Identify which cell holds the provided text, then report its (x, y) central coordinate. 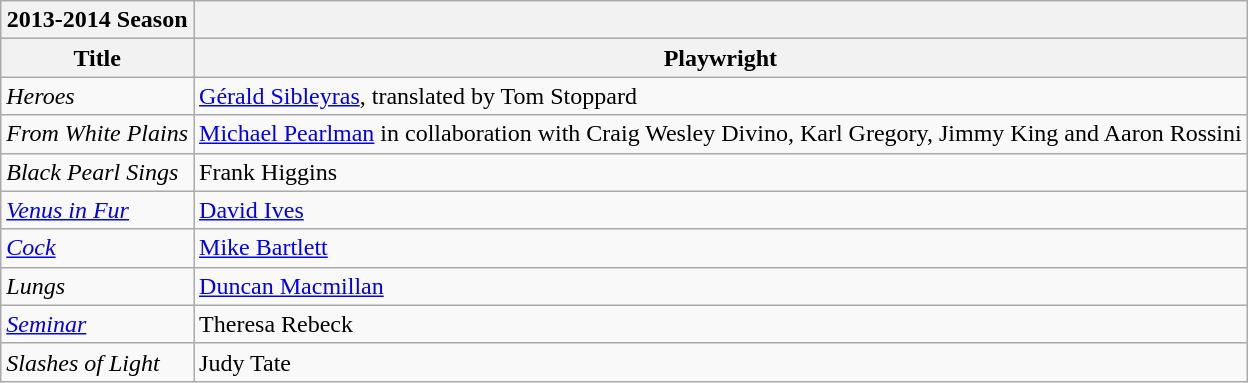
Heroes (98, 96)
Title (98, 58)
Michael Pearlman in collaboration with Craig Wesley Divino, Karl Gregory, Jimmy King and Aaron Rossini (721, 134)
Cock (98, 248)
Lungs (98, 286)
David Ives (721, 210)
Duncan Macmillan (721, 286)
2013-2014 Season (98, 20)
Theresa Rebeck (721, 324)
Mike Bartlett (721, 248)
From White Plains (98, 134)
Judy Tate (721, 362)
Frank Higgins (721, 172)
Gérald Sibleyras, translated by Tom Stoppard (721, 96)
Slashes of Light (98, 362)
Black Pearl Sings (98, 172)
Seminar (98, 324)
Venus in Fur (98, 210)
Playwright (721, 58)
